Return the (X, Y) coordinate for the center point of the cell that contains the specified text.  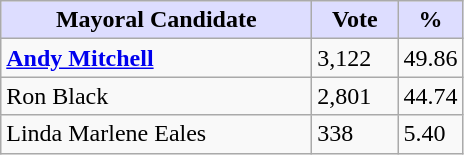
338 (355, 134)
% (430, 20)
5.40 (430, 134)
Mayoral Candidate (156, 20)
Vote (355, 20)
49.86 (430, 58)
3,122 (355, 58)
Linda Marlene Eales (156, 134)
44.74 (430, 96)
2,801 (355, 96)
Ron Black (156, 96)
Andy Mitchell (156, 58)
